Extract the (x, y) coordinate from the center of the cell holding the provided text.  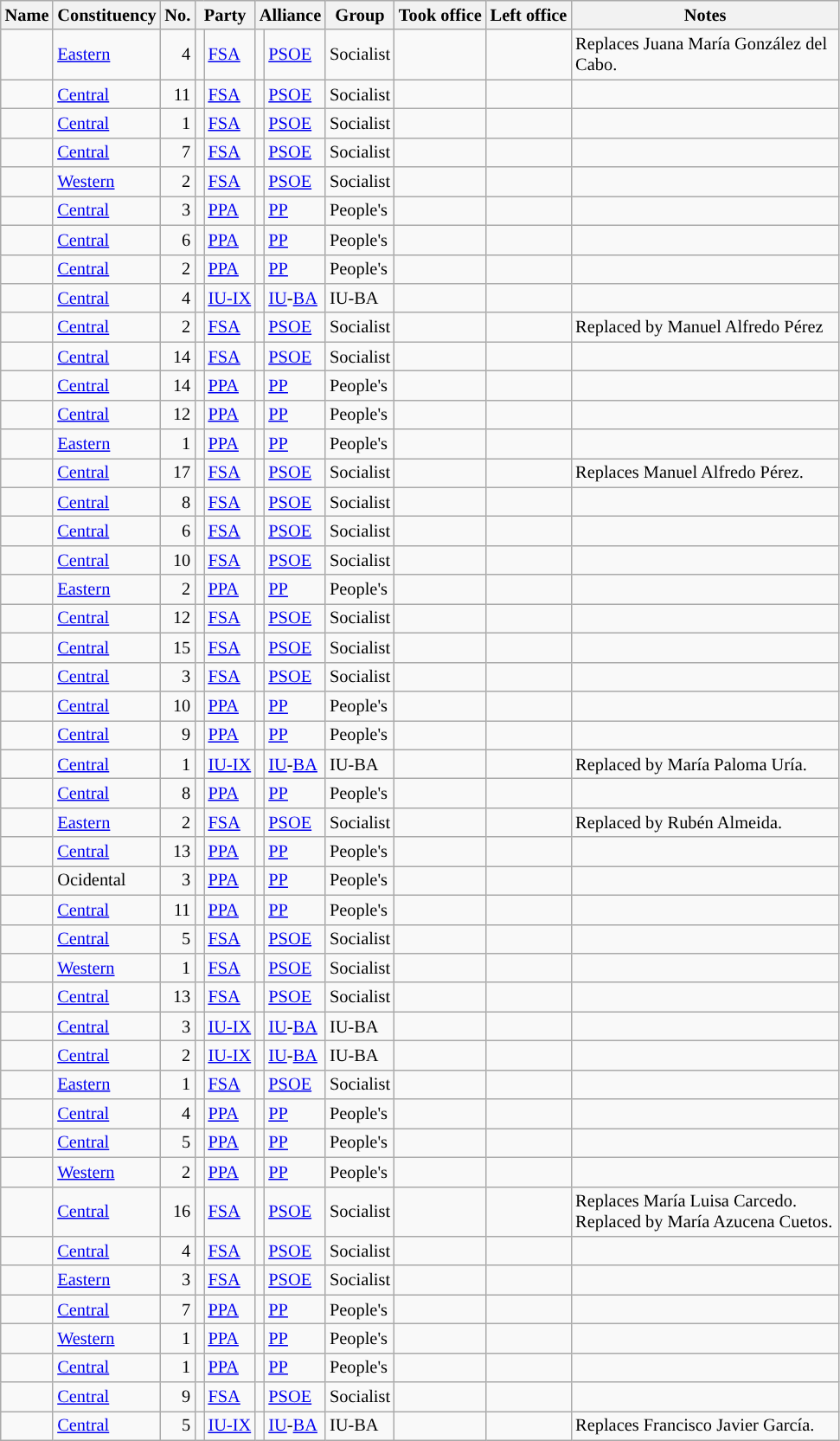
Replaces Francisco Javier García. (705, 1425)
Replaces Juana María González del Cabo. (705, 55)
Notes (705, 15)
Replaces María Luisa Carcedo. Replaced by María Azucena Cuetos. (705, 1212)
16 (177, 1212)
Replaces Manuel Alfredo Pérez. (705, 473)
Replaced by Rubén Almeida. (705, 822)
Group (360, 15)
Party (225, 15)
15 (177, 647)
Constituency (106, 15)
Took office (440, 15)
Alliance (291, 15)
Replaced by Manuel Alfredo Pérez (705, 327)
Left office (529, 15)
Ocidental (106, 880)
No. (177, 15)
Name (28, 15)
17 (177, 473)
Replaced by María Paloma Uría. (705, 764)
